Pinpoint the cell where the given text exists, returning its (X, Y) midpoint coordinate. 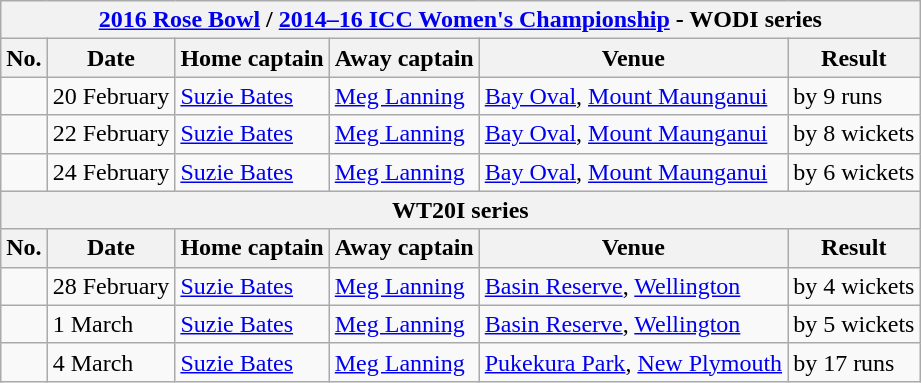
WT20I series (460, 210)
by 4 wickets (854, 286)
28 February (111, 286)
by 6 wickets (854, 172)
by 5 wickets (854, 324)
by 17 runs (854, 362)
by 8 wickets (854, 134)
22 February (111, 134)
24 February (111, 172)
Pukekura Park, New Plymouth (633, 362)
20 February (111, 96)
1 March (111, 324)
2016 Rose Bowl / 2014–16 ICC Women's Championship - WODI series (460, 20)
4 March (111, 362)
by 9 runs (854, 96)
